For the text-containing cell, return its midpoint in [x, y] coordinate format. 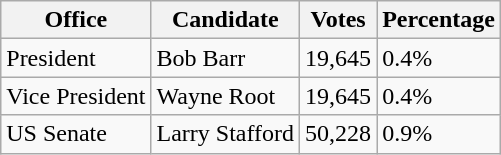
Percentage [439, 20]
Larry Stafford [226, 134]
Candidate [226, 20]
Wayne Root [226, 96]
President [76, 58]
0.9% [439, 134]
US Senate [76, 134]
50,228 [338, 134]
Office [76, 20]
Bob Barr [226, 58]
Votes [338, 20]
Vice President [76, 96]
